Provide the [x, y] coordinate of the cell's center where the given text is located.  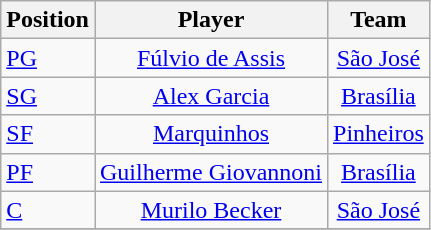
Murilo Becker [210, 210]
Pinheiros [379, 134]
Marquinhos [210, 134]
SG [48, 96]
PG [48, 58]
Position [48, 20]
SF [48, 134]
Player [210, 20]
Team [379, 20]
PF [48, 172]
C [48, 210]
Fúlvio de Assis [210, 58]
Alex Garcia [210, 96]
Guilherme Giovannoni [210, 172]
